Determine the (x, y) coordinate at the center of the cell enclosing the given text.  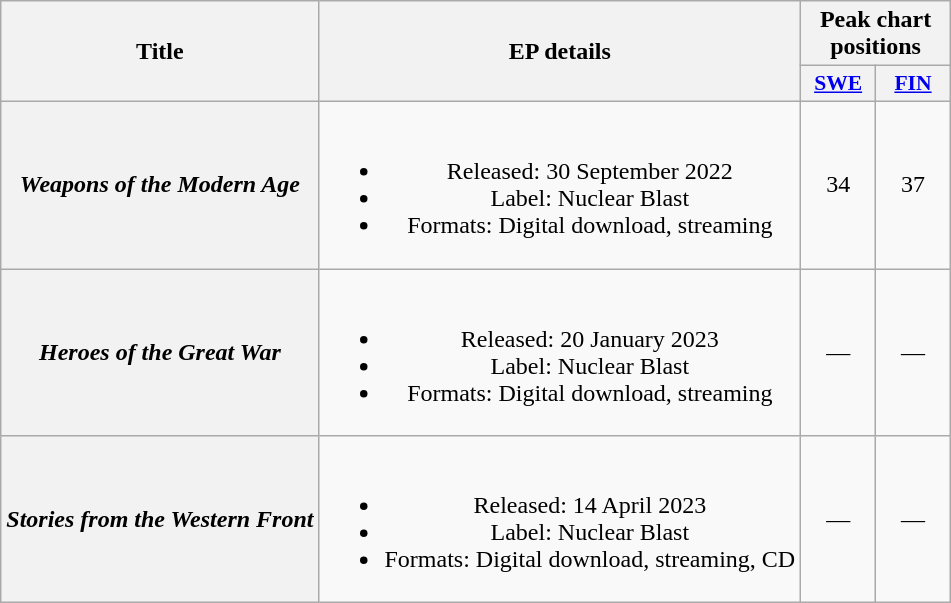
37 (914, 184)
Stories from the Western Front (160, 520)
Peak chart positions (876, 34)
Released: 20 January 2023Label: Nuclear BlastFormats: Digital download, streaming (560, 352)
EP details (560, 52)
Title (160, 52)
Released: 30 September 2022Label: Nuclear BlastFormats: Digital download, streaming (560, 184)
Heroes of the Great War (160, 352)
Released: 14 April 2023Label: Nuclear BlastFormats: Digital download, streaming, CD (560, 520)
FIN (914, 84)
SWE (838, 84)
34 (838, 184)
Weapons of the Modern Age (160, 184)
